Provide the (x, y) coordinate of the cell's center where the given text is located.  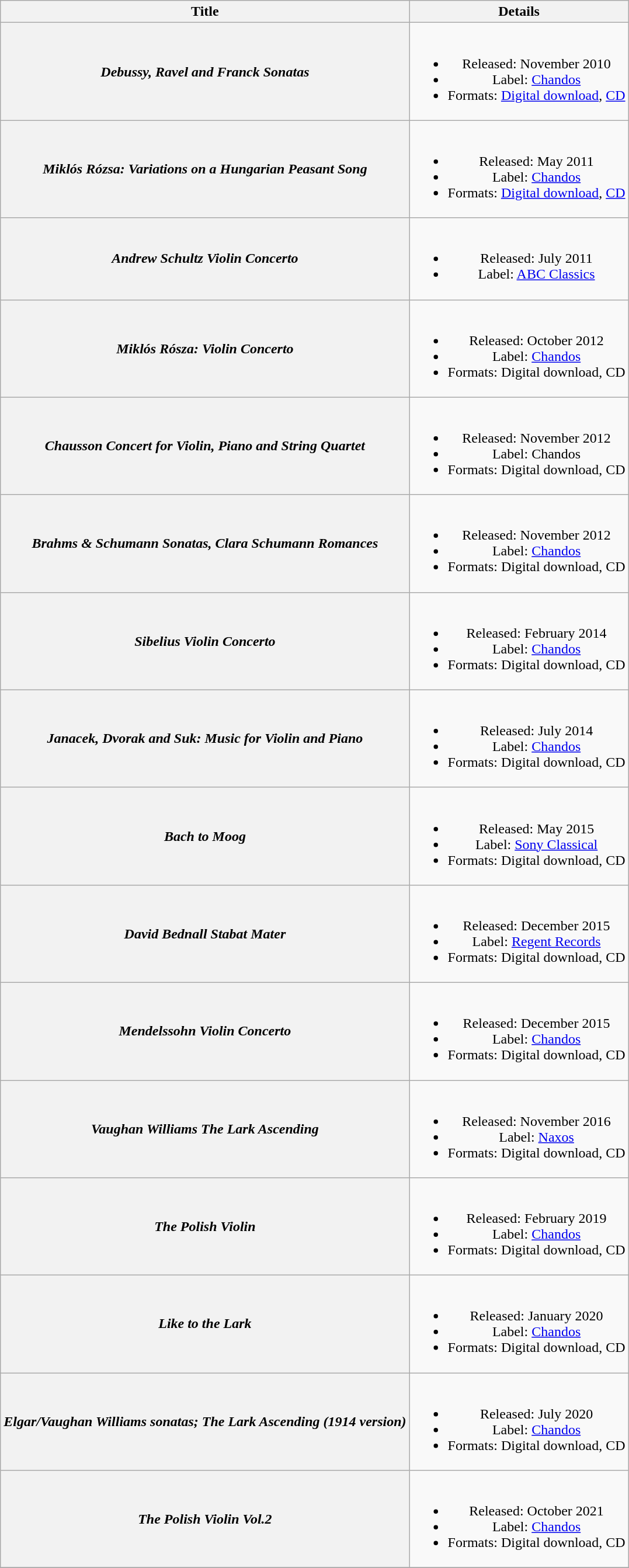
Bach to Moog (205, 836)
Released: December 2015Label: Regent RecordsFormats: Digital download, CD (519, 933)
Released: November 2016Label: NaxosFormats: Digital download, CD (519, 1129)
The Polish Violin (205, 1226)
Miklós Rósza: Violin Concerto (205, 348)
Debussy, Ravel and Franck Sonatas (205, 71)
Released: October 2012Label: ChandosFormats: Digital download, CD (519, 348)
Released: February 2019Label: ChandosFormats: Digital download, CD (519, 1226)
Janacek, Dvorak and Suk: Music for Violin and Piano (205, 738)
Released: July 2014Label: ChandosFormats: Digital download, CD (519, 738)
Released: October 2021Label: ChandosFormats: Digital download, CD (519, 1520)
Released: July 2020Label: ChandosFormats: Digital download, CD (519, 1421)
Released: July 2011Label: ABC Classics (519, 259)
The Polish Violin Vol.2 (205, 1520)
Title (205, 12)
Released: January 2020Label: ChandosFormats: Digital download, CD (519, 1324)
Brahms & Schumann Sonatas, Clara Schumann Romances (205, 543)
Details (519, 12)
Released: December 2015Label: ChandosFormats: Digital download, CD (519, 1031)
Andrew Schultz Violin Concerto (205, 259)
Vaughan Williams The Lark Ascending (205, 1129)
Released: November 2010Label: ChandosFormats: Digital download, CD (519, 71)
Sibelius Violin Concerto (205, 641)
Like to the Lark (205, 1324)
Miklós Rózsa: Variations on a Hungarian Peasant Song (205, 169)
Chausson Concert for Violin, Piano and String Quartet (205, 446)
David Bednall Stabat Mater (205, 933)
Mendelssohn Violin Concerto (205, 1031)
Released: May 2011Label: ChandosFormats: Digital download, CD (519, 169)
Released: May 2015Label: Sony ClassicalFormats: Digital download, CD (519, 836)
Elgar/Vaughan Williams sonatas; The Lark Ascending (1914 version) (205, 1421)
Released: February 2014Label: ChandosFormats: Digital download, CD (519, 641)
